Scan for the cell matching the given text and deliver its [x, y] coordinate at center. 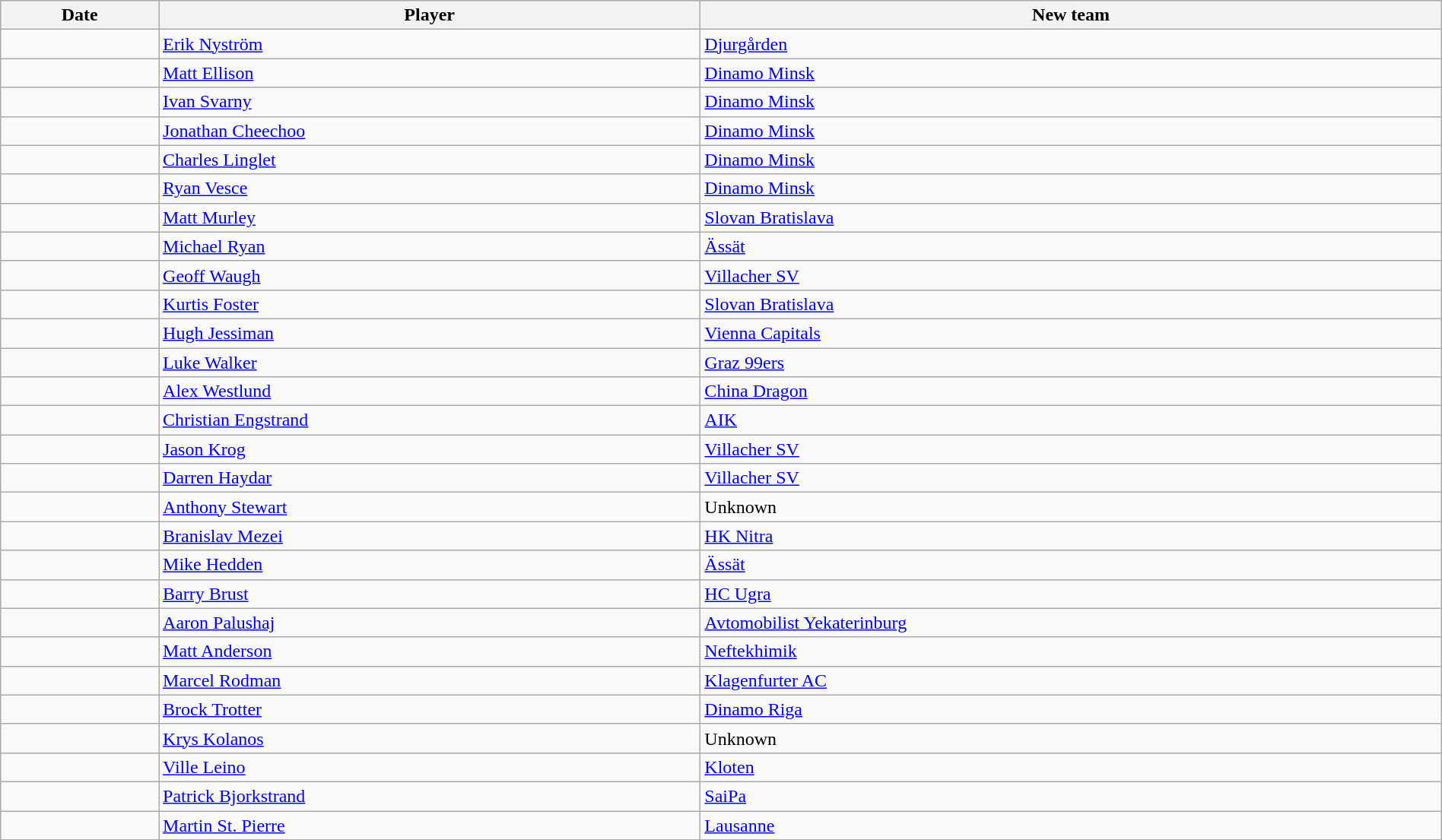
HC Ugra [1071, 594]
Lausanne [1071, 825]
Ryan Vesce [430, 189]
Brock Trotter [430, 709]
Hugh Jessiman [430, 333]
Matt Anderson [430, 651]
Jonathan Cheechoo [430, 131]
Erik Nyström [430, 44]
Dinamo Riga [1071, 709]
Klagenfurter AC [1071, 680]
Neftekhimik [1071, 651]
AIK [1071, 420]
Alex Westlund [430, 391]
Kloten [1071, 767]
Martin St. Pierre [430, 825]
Anthony Stewart [430, 507]
Matt Murley [430, 217]
Vienna Capitals [1071, 333]
Graz 99ers [1071, 363]
Charles Linglet [430, 160]
Christian Engstrand [430, 420]
Mike Hedden [430, 565]
Ivan Svarny [430, 102]
Aaron Palushaj [430, 623]
Player [430, 15]
Jason Krog [430, 449]
SaiPa [1071, 796]
Michael Ryan [430, 246]
Krys Kolanos [430, 738]
Branislav Mezei [430, 536]
China Dragon [1071, 391]
Marcel Rodman [430, 680]
Date [80, 15]
Djurgården [1071, 44]
HK Nitra [1071, 536]
Darren Haydar [430, 478]
Matt Ellison [430, 73]
Avtomobilist Yekaterinburg [1071, 623]
Kurtis Foster [430, 304]
Patrick Bjorkstrand [430, 796]
New team [1071, 15]
Barry Brust [430, 594]
Luke Walker [430, 363]
Ville Leino [430, 767]
Geoff Waugh [430, 275]
